For the text-containing cell, return its midpoint in (x, y) coordinate format. 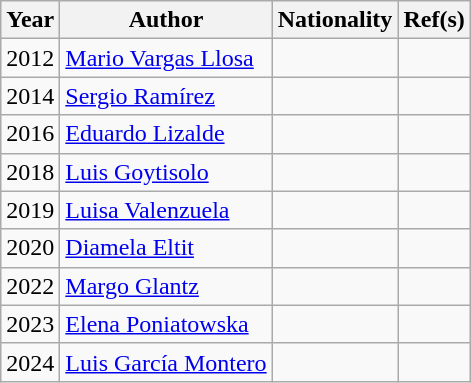
Diamela Eltit (166, 248)
Nationality (335, 20)
Margo Glantz (166, 286)
Ref(s) (434, 20)
2020 (30, 248)
2018 (30, 172)
Luis Goytisolo (166, 172)
Elena Poniatowska (166, 324)
Author (166, 20)
Mario Vargas Llosa (166, 58)
2016 (30, 134)
Year (30, 20)
Sergio Ramírez (166, 96)
2012 (30, 58)
2019 (30, 210)
2023 (30, 324)
2022 (30, 286)
Luisa Valenzuela (166, 210)
2024 (30, 362)
Luis García Montero (166, 362)
2014 (30, 96)
Eduardo Lizalde (166, 134)
